Scan for the cell matching the given text and deliver its [x, y] coordinate at center. 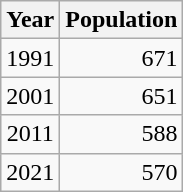
2001 [30, 96]
588 [122, 134]
1991 [30, 58]
Population [122, 20]
Year [30, 20]
651 [122, 96]
2021 [30, 172]
671 [122, 58]
2011 [30, 134]
570 [122, 172]
